Return [X, Y] of the center of cell containing provided text 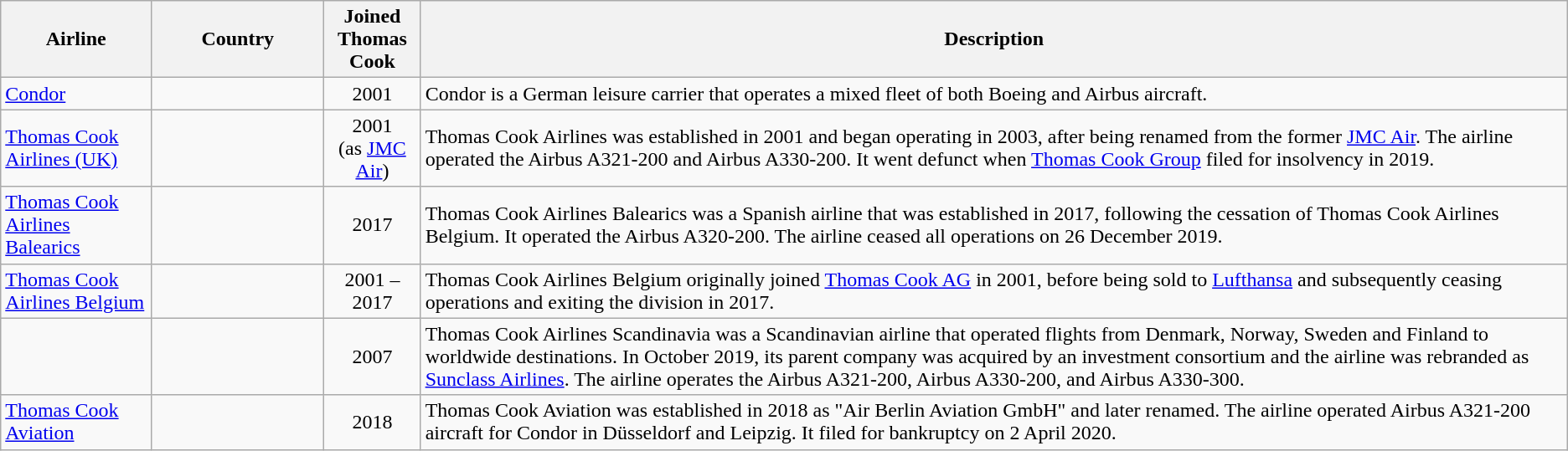
Airline [76, 39]
2001 [372, 94]
2017 [372, 225]
JoinedThomas Cook [372, 39]
Condor [76, 94]
2001 – 2017 [372, 291]
Thomas Cook Aviation [76, 422]
2018 [372, 422]
Thomas Cook Airlines (UK) [76, 148]
Description [993, 39]
2007 [372, 356]
Thomas Cook Airlines Balearics [76, 225]
2001(as JMC Air) [372, 148]
Country [238, 39]
Thomas Cook Airlines Belgium [76, 291]
Condor is a German leisure carrier that operates a mixed fleet of both Boeing and Airbus aircraft. [993, 94]
